Locate the cell with the specified text and output its (X, Y) center coordinate. 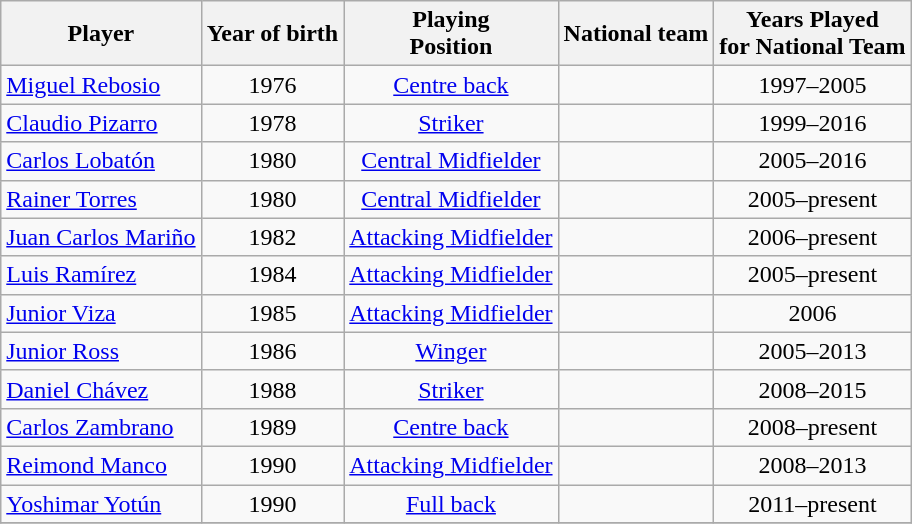
1978 (272, 123)
Daniel Chávez (101, 389)
Yoshimar Yotún (101, 503)
Claudio Pizarro (101, 123)
Junior Viza (101, 313)
1986 (272, 351)
Years Playedfor National Team (812, 34)
Carlos Lobatón (101, 161)
National team (636, 34)
2005–2016 (812, 161)
Luis Ramírez (101, 275)
2008–present (812, 427)
1985 (272, 313)
1989 (272, 427)
2008–2013 (812, 465)
Rainer Torres (101, 199)
2006–present (812, 237)
Miguel Rebosio (101, 85)
1999–2016 (812, 123)
Juan Carlos Mariño (101, 237)
PlayingPosition (451, 34)
1997–2005 (812, 85)
1976 (272, 85)
2005–2013 (812, 351)
Year of birth (272, 34)
1984 (272, 275)
Winger (451, 351)
2006 (812, 313)
Player (101, 34)
2011–present (812, 503)
Full back (451, 503)
1988 (272, 389)
Carlos Zambrano (101, 427)
1982 (272, 237)
Junior Ross (101, 351)
Reimond Manco (101, 465)
2008–2015 (812, 389)
